Search for the cell housing the specified text and yield its (X, Y) center coordinate. 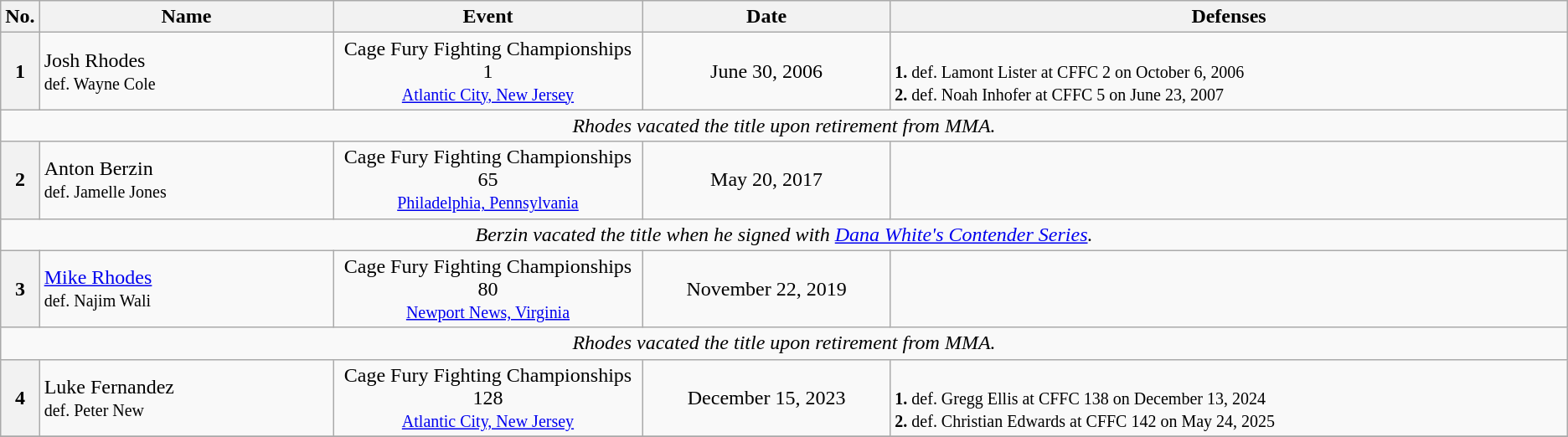
June 30, 2006 (766, 71)
Cage Fury Fighting Championships 80Newport News, Virginia (488, 289)
Josh Rhodes def. Wayne Cole (186, 71)
Anton Berzindef. Jamelle Jones (186, 180)
1 (20, 71)
Berzin vacated the title when he signed with Dana White's Contender Series. (784, 234)
Cage Fury Fighting Championships 1Atlantic City, New Jersey (488, 71)
Event (488, 17)
Date (766, 17)
Cage Fury Fighting Championships 65Philadelphia, Pennsylvania (488, 180)
No. (20, 17)
3 (20, 289)
December 15, 2023 (766, 398)
Defenses (1229, 17)
Luke Fernandezdef. Peter New (186, 398)
1. def. Gregg Ellis at CFFC 138 on December 13, 2024 2. def. Christian Edwards at CFFC 142 on May 24, 2025 (1229, 398)
Name (186, 17)
1. def. Lamont Lister at CFFC 2 on October 6, 2006 2. def. Noah Inhofer at CFFC 5 on June 23, 2007 (1229, 71)
2 (20, 180)
Cage Fury Fighting Championships 128Atlantic City, New Jersey (488, 398)
4 (20, 398)
Mike Rhodesdef. Najim Wali (186, 289)
November 22, 2019 (766, 289)
May 20, 2017 (766, 180)
